Search for the cell housing the specified text and yield its (X, Y) center coordinate. 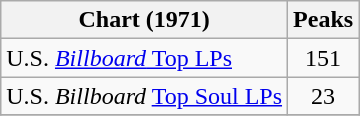
151 (324, 58)
Peaks (324, 20)
Chart (1971) (144, 20)
U.S. Billboard Top Soul LPs (144, 96)
U.S. Billboard Top LPs (144, 58)
23 (324, 96)
